Identify which cell holds the provided text, then report its (X, Y) central coordinate. 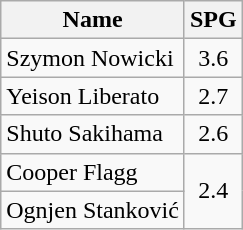
3.6 (213, 58)
2.4 (213, 191)
Cooper Flagg (93, 172)
Yeison Liberato (93, 96)
Shuto Sakihama (93, 134)
SPG (213, 20)
Name (93, 20)
Ognjen Stanković (93, 210)
Szymon Nowicki (93, 58)
2.6 (213, 134)
2.7 (213, 96)
